Identify which cell holds the provided text, then report its (x, y) central coordinate. 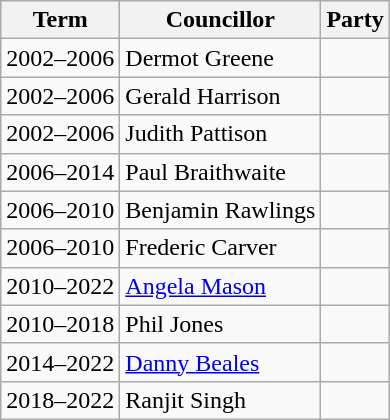
Councillor (220, 20)
Dermot Greene (220, 58)
Party (355, 20)
Judith Pattison (220, 134)
2010–2018 (60, 324)
2006–2014 (60, 172)
Benjamin Rawlings (220, 210)
Gerald Harrison (220, 96)
Term (60, 20)
Frederic Carver (220, 248)
2014–2022 (60, 362)
Danny Beales (220, 362)
Phil Jones (220, 324)
2010–2022 (60, 286)
Paul Braithwaite (220, 172)
Ranjit Singh (220, 400)
Angela Mason (220, 286)
2018–2022 (60, 400)
